Extract the [x, y] coordinate from the center of the cell holding the provided text.  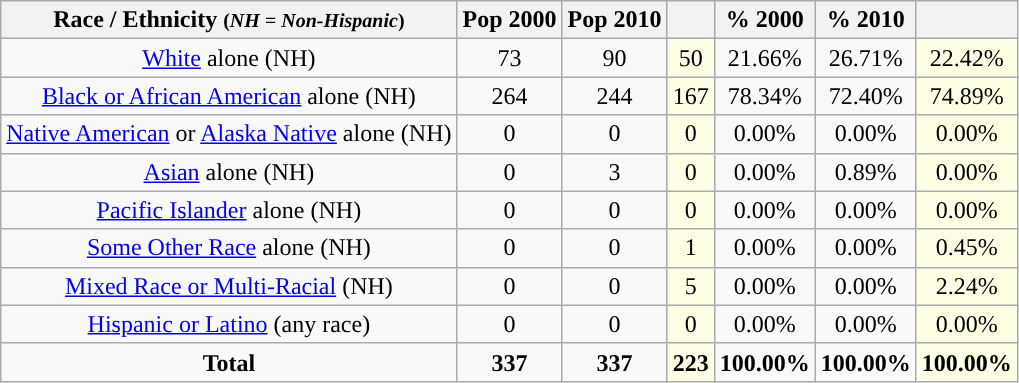
72.40% [866, 96]
Some Other Race alone (NH) [229, 248]
0.45% [966, 248]
Pop 2010 [614, 20]
244 [614, 96]
5 [690, 286]
264 [510, 96]
78.34% [764, 96]
Pop 2000 [510, 20]
3 [614, 172]
22.42% [966, 58]
90 [614, 58]
Pacific Islander alone (NH) [229, 210]
223 [690, 362]
Mixed Race or Multi-Racial (NH) [229, 286]
73 [510, 58]
26.71% [866, 58]
167 [690, 96]
2.24% [966, 286]
0.89% [866, 172]
Asian alone (NH) [229, 172]
% 2010 [866, 20]
Native American or Alaska Native alone (NH) [229, 134]
74.89% [966, 96]
White alone (NH) [229, 58]
Black or African American alone (NH) [229, 96]
1 [690, 248]
21.66% [764, 58]
Total [229, 362]
% 2000 [764, 20]
50 [690, 58]
Hispanic or Latino (any race) [229, 324]
Race / Ethnicity (NH = Non-Hispanic) [229, 20]
